Pinpoint the cell where the given text exists, returning its (x, y) midpoint coordinate. 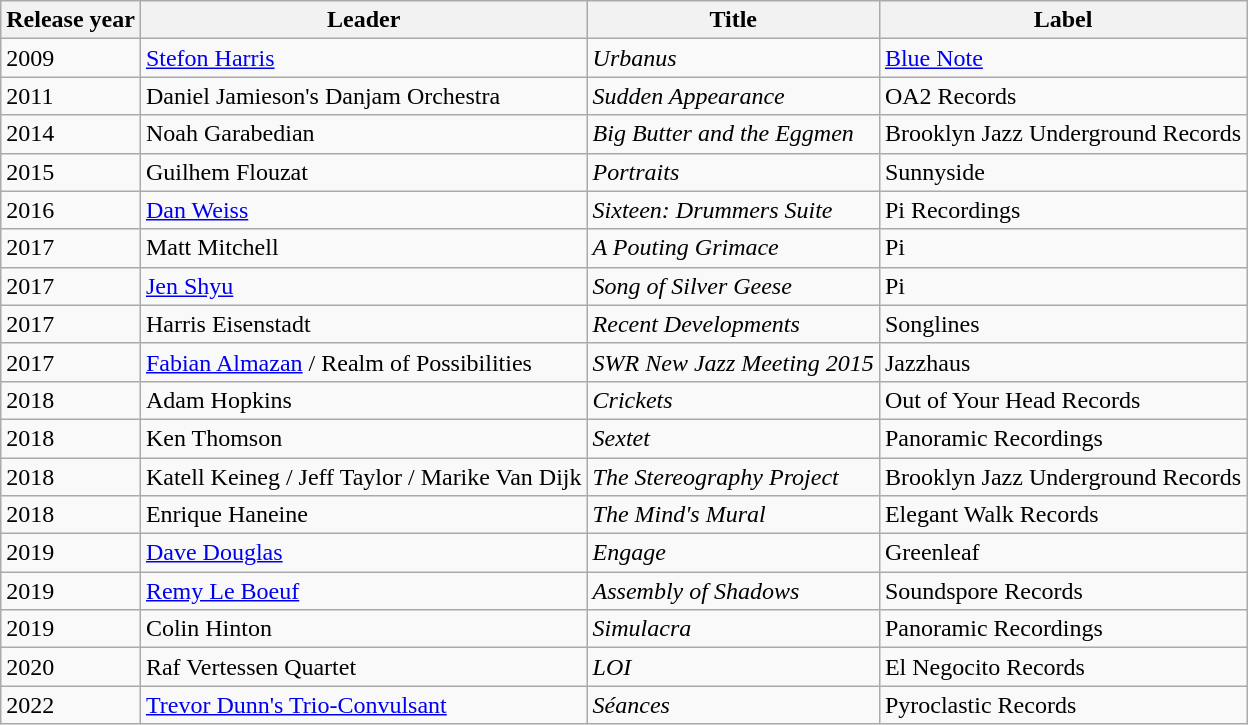
Remy Le Boeuf (364, 591)
Ken Thomson (364, 438)
Sextet (733, 438)
Blue Note (1062, 58)
Pyroclastic Records (1062, 705)
Dan Weiss (364, 210)
2009 (71, 58)
2014 (71, 134)
LOI (733, 667)
Urbanus (733, 58)
Big Butter and the Eggmen (733, 134)
Enrique Haneine (364, 515)
2022 (71, 705)
Guilhem Flouzat (364, 172)
Portraits (733, 172)
2011 (71, 96)
Title (733, 20)
Song of Silver Geese (733, 286)
Elegant Walk Records (1062, 515)
Jazzhaus (1062, 362)
Sixteen: Drummers Suite (733, 210)
Noah Garabedian (364, 134)
Séances (733, 705)
Label (1062, 20)
Leader (364, 20)
The Mind's Mural (733, 515)
El Negocito Records (1062, 667)
Release year (71, 20)
Crickets (733, 400)
Jen Shyu (364, 286)
Stefon Harris (364, 58)
Fabian Almazan / Realm of Possibilities (364, 362)
Katell Keineg / Jeff Taylor / Marike Van Dijk (364, 477)
Raf Vertessen Quartet (364, 667)
Soundspore Records (1062, 591)
Daniel Jamieson's Danjam Orchestra (364, 96)
Pi Recordings (1062, 210)
Matt Mitchell (364, 248)
Dave Douglas (364, 553)
2016 (71, 210)
The Stereography Project (733, 477)
2020 (71, 667)
A Pouting Grimace (733, 248)
Sunnyside (1062, 172)
Engage (733, 553)
Harris Eisenstadt (364, 324)
Adam Hopkins (364, 400)
2015 (71, 172)
Trevor Dunn's Trio-Convulsant (364, 705)
Sudden Appearance (733, 96)
Songlines (1062, 324)
Colin Hinton (364, 629)
Simulacra (733, 629)
Assembly of Shadows (733, 591)
SWR New Jazz Meeting 2015 (733, 362)
Recent Developments (733, 324)
Out of Your Head Records (1062, 400)
OA2 Records (1062, 96)
Greenleaf (1062, 553)
